Provide the (x, y) coordinate of the cell's center where the given text is located.  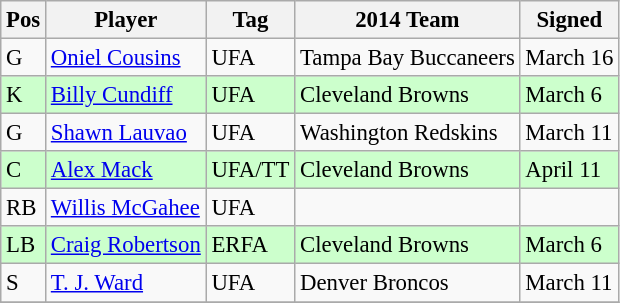
Denver Broncos (408, 283)
Tag (250, 20)
Willis McGahee (126, 208)
2014 Team (408, 20)
Shawn Lauvao (126, 133)
Tampa Bay Buccaneers (408, 58)
S (24, 283)
Alex Mack (126, 170)
UFA/TT (250, 170)
K (24, 95)
Washington Redskins (408, 133)
T. J. Ward (126, 283)
Billy Cundiff (126, 95)
ERFA (250, 245)
March 16 (570, 58)
C (24, 170)
RB (24, 208)
Pos (24, 20)
LB (24, 245)
April 11 (570, 170)
Oniel Cousins (126, 58)
Signed (570, 20)
Craig Robertson (126, 245)
Player (126, 20)
